Determine the (X, Y) coordinate at the center of the cell enclosing the given text.  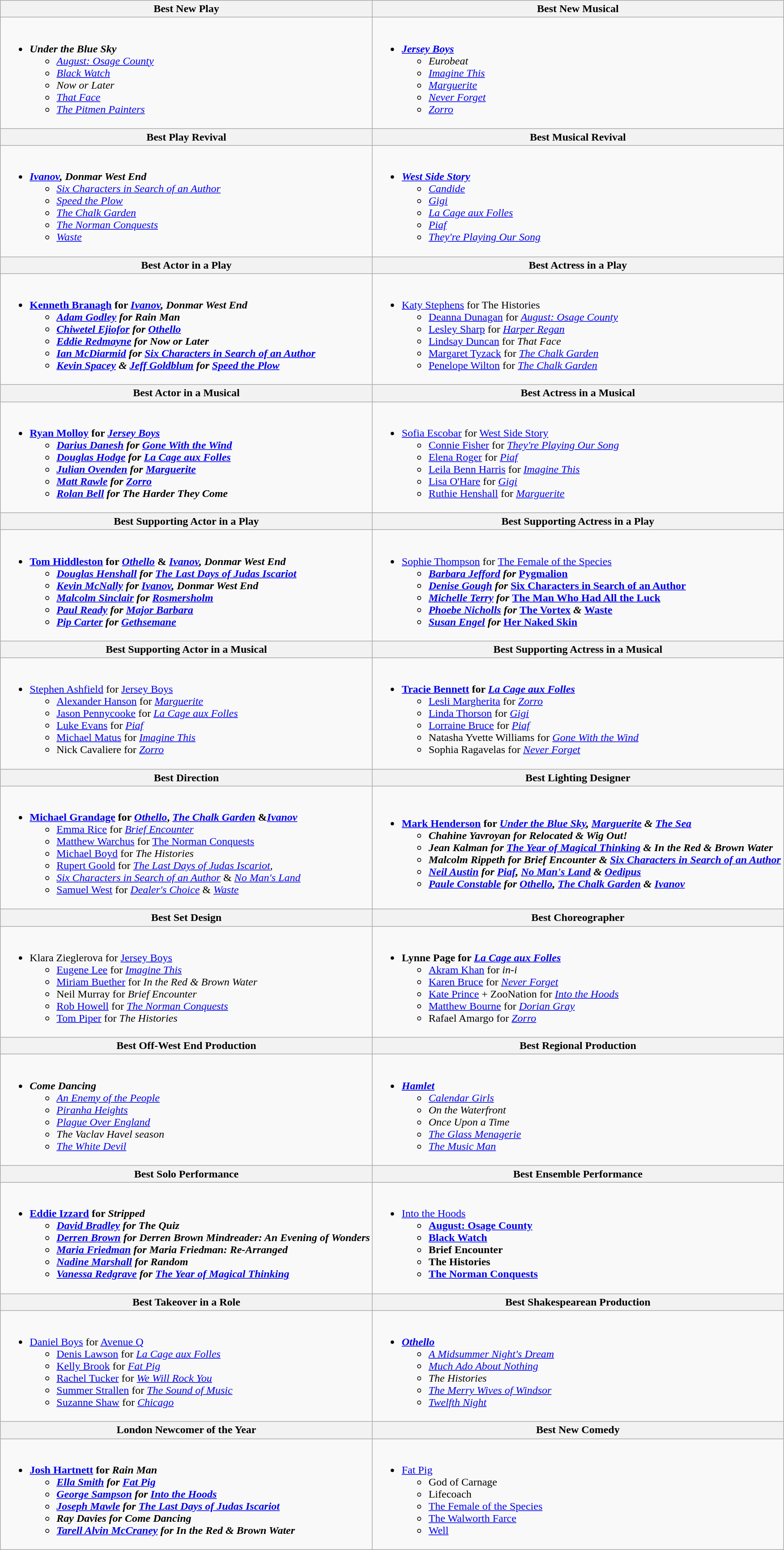
Best Supporting Actor in a Musical (186, 649)
Come DancingAn Enemy of the PeoplePiranha HeightsPlague Over EnglandThe Vaclav Havel seasonThe White Devil (186, 1110)
Best Off-West End Production (186, 1046)
London Newcomer of the Year (186, 1430)
Into the HoodsAugust: Osage CountyBlack WatchBrief EncounterThe HistoriesThe Norman Conquests (578, 1238)
Best Choreographer (578, 918)
Best Actor in a Musical (186, 393)
Best Direction (186, 778)
Best Supporting Actress in a Musical (578, 649)
Best Actress in a Musical (578, 393)
Best Musical Revival (578, 137)
Best Supporting Actress in a Play (578, 521)
Fat PigGod of CarnageLifecoachThe Female of the SpeciesThe Walworth FarceWell (578, 1494)
Best New Play (186, 9)
OthelloA Midsummer Night's DreamMuch Ado About NothingThe HistoriesThe Merry Wives of WindsorTwelfth Night (578, 1366)
Best New Comedy (578, 1430)
Best Actress in a Play (578, 265)
Best New Musical (578, 9)
Best Supporting Actor in a Play (186, 521)
Best Lighting Designer (578, 778)
West Side StoryCandideGigiLa Cage aux FollesPiafThey're Playing Our Song (578, 201)
Best Regional Production (578, 1046)
Best Solo Performance (186, 1174)
Best Actor in a Play (186, 265)
HamletCalendar GirlsOn the WaterfrontOnce Upon a TimeThe Glass MenagerieThe Music Man (578, 1110)
Best Ensemble Performance (578, 1174)
Best Takeover in a Role (186, 1302)
Best Play Revival (186, 137)
Under the Blue SkyAugust: Osage CountyBlack WatchNow or LaterThat FaceThe Pitmen Painters (186, 73)
Ivanov, Donmar West EndSix Characters in Search of an AuthorSpeed the PlowThe Chalk GardenThe Norman ConquestsWaste (186, 201)
Best Set Design (186, 918)
Jersey BoysEurobeatImagine ThisMargueriteNever ForgetZorro (578, 73)
Best Shakespearean Production (578, 1302)
